Provide the (X, Y) coordinate of the cell's center where the given text is located.  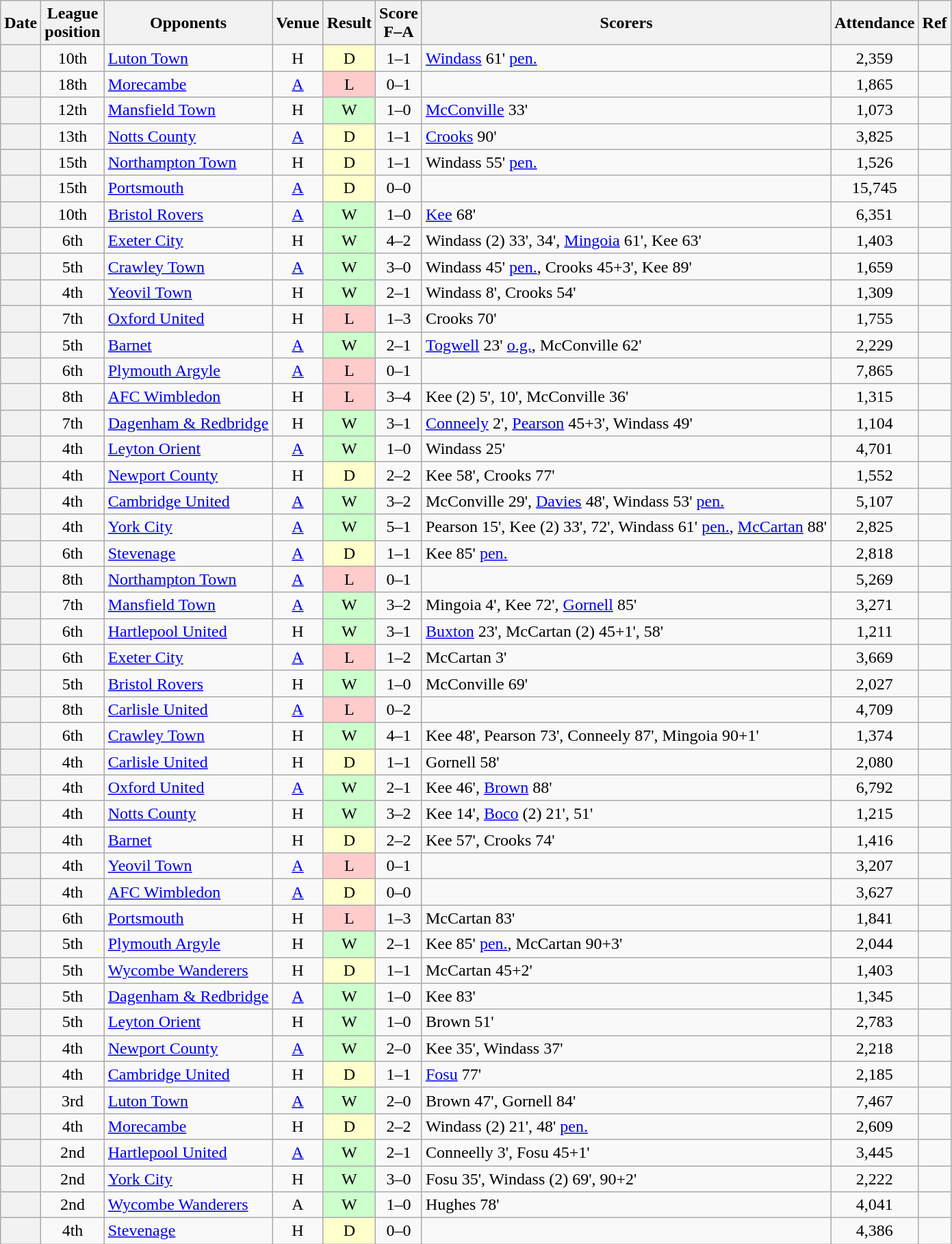
1,416 (875, 840)
1,659 (875, 266)
Kee 57', Crooks 74' (626, 840)
Kee 48', Pearson 73', Conneely 87', Mingoia 90+1' (626, 735)
2,229 (875, 344)
3,271 (875, 605)
Conneely 2', Pearson 45+3', Windass 49' (626, 423)
Windass 8', Crooks 54' (626, 292)
3–4 (399, 397)
Windass 61' pen. (626, 58)
13th (73, 136)
McCartan 45+2' (626, 970)
Result (349, 23)
Hughes 78' (626, 1205)
Fosu 77' (626, 1074)
1,865 (875, 84)
Ref (935, 23)
1,755 (875, 318)
1,309 (875, 292)
3,669 (875, 657)
15,745 (875, 188)
Opponents (188, 23)
1,211 (875, 631)
Venue (298, 23)
2,783 (875, 1022)
5,269 (875, 579)
2,359 (875, 58)
Mingoia 4', Kee 72', Gornell 85' (626, 605)
3,445 (875, 1152)
4,701 (875, 449)
Kee 68' (626, 214)
7,467 (875, 1100)
Gornell 58' (626, 762)
Kee 46', Brown 88' (626, 788)
Scorers (626, 23)
2,218 (875, 1048)
Attendance (875, 23)
Crooks 90' (626, 136)
3rd (73, 1100)
5,107 (875, 501)
2,080 (875, 762)
4–1 (399, 735)
Kee 58', Crooks 77' (626, 475)
2,825 (875, 527)
1,526 (875, 162)
1–2 (399, 657)
Kee 85' pen. (626, 553)
1,073 (875, 110)
Kee 83' (626, 996)
Windass (2) 21', 48' pen. (626, 1126)
2,044 (875, 944)
Crooks 70' (626, 318)
McCartan 83' (626, 918)
1,215 (875, 814)
4,386 (875, 1231)
McCartan 3' (626, 657)
Pearson 15', Kee (2) 33', 72', Windass 61' pen., McCartan 88' (626, 527)
1,104 (875, 423)
4–2 (399, 240)
3,627 (875, 892)
ScoreF–A (399, 23)
3,825 (875, 136)
Windass 55' pen. (626, 162)
6,792 (875, 788)
2,222 (875, 1178)
1,552 (875, 475)
Brown 47', Gornell 84' (626, 1100)
Windass 45' pen., Crooks 45+3', Kee 89' (626, 266)
Kee 85' pen., McCartan 90+3' (626, 944)
7,865 (875, 371)
6,351 (875, 214)
5–1 (399, 527)
Kee 35', Windass 37' (626, 1048)
3,207 (875, 866)
1,841 (875, 918)
4,041 (875, 1205)
1,345 (875, 996)
0–2 (399, 709)
Kee 14', Boco (2) 21', 51' (626, 814)
2,185 (875, 1074)
2,609 (875, 1126)
Fosu 35', Windass (2) 69', 90+2' (626, 1178)
Buxton 23', McCartan (2) 45+1', 58' (626, 631)
Togwell 23' o.g., McConville 62' (626, 344)
18th (73, 84)
2,027 (875, 683)
McConville 29', Davies 48', Windass 53' pen. (626, 501)
Date (21, 23)
Conneelly 3', Fosu 45+1' (626, 1152)
Brown 51' (626, 1022)
McConville 69' (626, 683)
2,818 (875, 553)
McConville 33' (626, 110)
12th (73, 110)
4,709 (875, 709)
Kee (2) 5', 10', McConville 36' (626, 397)
1,374 (875, 735)
1,315 (875, 397)
Leagueposition (73, 23)
Windass 25' (626, 449)
Windass (2) 33', 34', Mingoia 61', Kee 63' (626, 240)
